Extract the [X, Y] coordinate from the center of the cell holding the provided text.  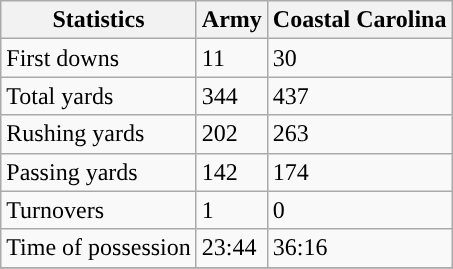
Rushing yards [99, 134]
First downs [99, 58]
Passing yards [99, 172]
202 [232, 134]
23:44 [232, 248]
Coastal Carolina [360, 20]
1 [232, 210]
Total yards [99, 96]
11 [232, 58]
263 [360, 134]
Army [232, 20]
344 [232, 96]
174 [360, 172]
142 [232, 172]
Statistics [99, 20]
Turnovers [99, 210]
36:16 [360, 248]
Time of possession [99, 248]
0 [360, 210]
30 [360, 58]
437 [360, 96]
